Find where the given text appears and provide that cell's center as (x, y) coordinate. 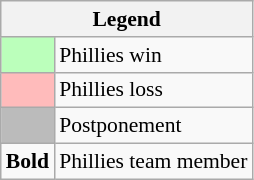
Phillies team member (153, 162)
Phillies loss (153, 90)
Bold (28, 162)
Postponement (153, 126)
Phillies win (153, 55)
Legend (127, 19)
